Determine the [x, y] coordinate at the center of the cell enclosing the given text.  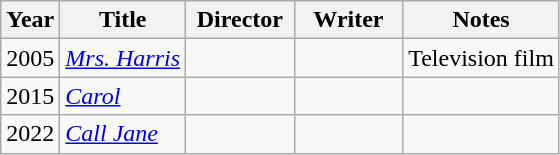
2015 [30, 96]
Title [123, 20]
Call Jane [123, 134]
Television film [482, 58]
Mrs. Harris [123, 58]
Director [240, 20]
Writer [348, 20]
2022 [30, 134]
Carol [123, 96]
Notes [482, 20]
Year [30, 20]
2005 [30, 58]
